Capture the cell that displays the provided text and extract its [x, y] central coordinate. 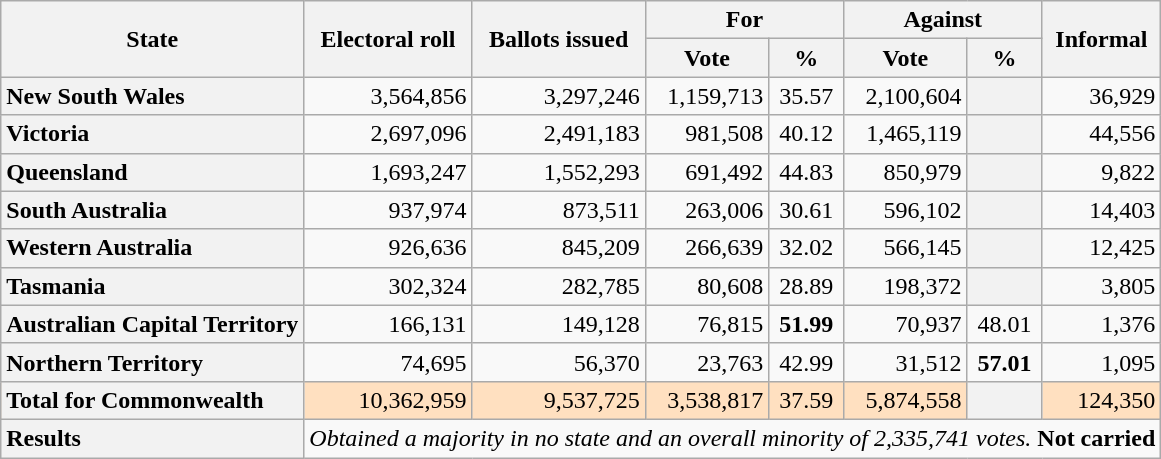
42.99 [806, 362]
48.01 [1004, 324]
302,324 [388, 286]
32.02 [806, 248]
2,491,183 [558, 134]
14,403 [1102, 210]
New South Wales [152, 96]
5,874,558 [906, 400]
Tasmania [152, 286]
266,639 [706, 248]
198,372 [906, 286]
1,552,293 [558, 172]
845,209 [558, 248]
3,297,246 [558, 96]
Against [943, 20]
Western Australia [152, 248]
51.99 [806, 324]
Victoria [152, 134]
596,102 [906, 210]
Total for Commonwealth [152, 400]
70,937 [906, 324]
3,538,817 [706, 400]
1,693,247 [388, 172]
926,636 [388, 248]
State [152, 39]
35.57 [806, 96]
80,608 [706, 286]
1,376 [1102, 324]
937,974 [388, 210]
3,805 [1102, 286]
44,556 [1102, 134]
74,695 [388, 362]
Electoral roll [388, 39]
149,128 [558, 324]
76,815 [706, 324]
Australian Capital Territory [152, 324]
263,006 [706, 210]
2,697,096 [388, 134]
Results [152, 438]
9,537,725 [558, 400]
1,465,119 [906, 134]
1,159,713 [706, 96]
981,508 [706, 134]
57.01 [1004, 362]
44.83 [806, 172]
10,362,959 [388, 400]
For [744, 20]
166,131 [388, 324]
Informal [1102, 39]
282,785 [558, 286]
30.61 [806, 210]
28.89 [806, 286]
12,425 [1102, 248]
South Australia [152, 210]
56,370 [558, 362]
Ballots issued [558, 39]
23,763 [706, 362]
691,492 [706, 172]
873,511 [558, 210]
40.12 [806, 134]
566,145 [906, 248]
31,512 [906, 362]
1,095 [1102, 362]
2,100,604 [906, 96]
9,822 [1102, 172]
Northern Territory [152, 362]
36,929 [1102, 96]
3,564,856 [388, 96]
850,979 [906, 172]
124,350 [1102, 400]
Queensland [152, 172]
Obtained a majority in no state and an overall minority of 2,335,741 votes. Not carried [732, 438]
37.59 [806, 400]
